Find where the given text appears and provide that cell's center as (x, y) coordinate. 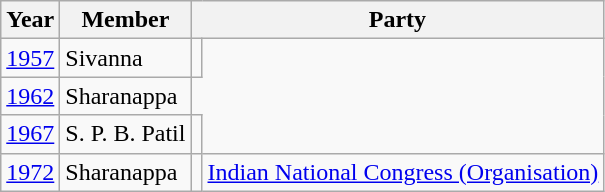
Sivanna (126, 58)
Year (30, 20)
1962 (30, 96)
1957 (30, 58)
Indian National Congress (Organisation) (403, 172)
Member (126, 20)
1972 (30, 172)
S. P. B. Patil (126, 134)
Party (398, 20)
1967 (30, 134)
